Pinpoint the cell where the given text exists, returning its [X, Y] midpoint coordinate. 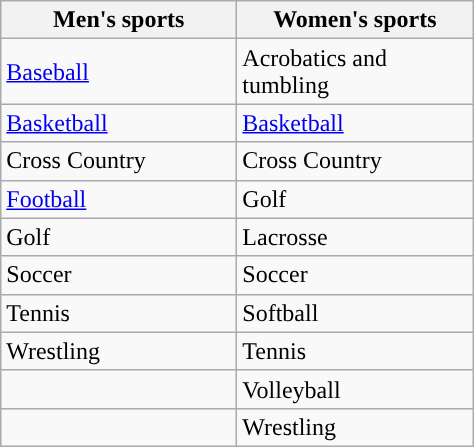
Football [119, 199]
Softball [355, 313]
Baseball [119, 72]
Acrobatics and tumbling [355, 72]
Volleyball [355, 389]
Men's sports [119, 20]
Lacrosse [355, 237]
Women's sports [355, 20]
